Provide the (x, y) coordinate of the cell's center where the given text is located.  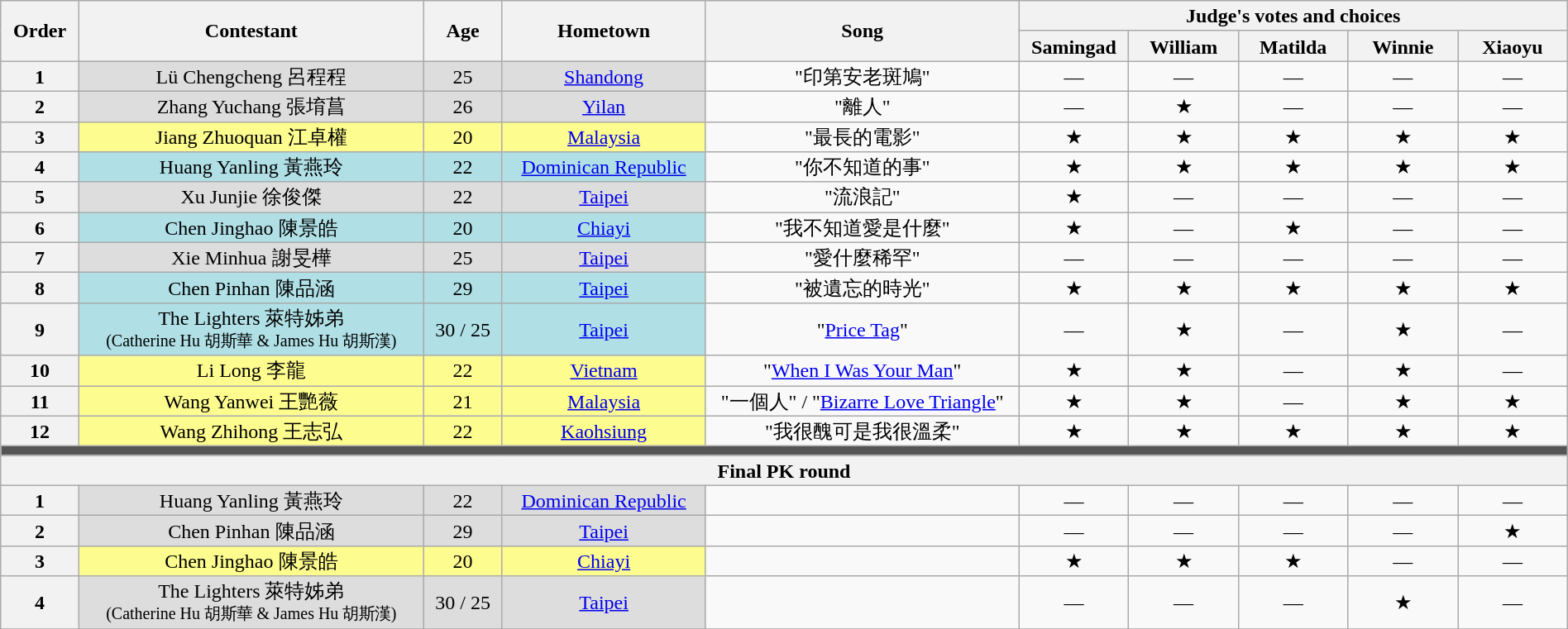
"流浪記" (862, 197)
"一個人" / "Bizarre Love Triangle" (862, 400)
11 (40, 400)
Final PK round (784, 471)
9 (40, 329)
Jiang Zhuoquan 江卓權 (251, 137)
"Price Tag" (862, 329)
Li Long 李龍 (251, 370)
12 (40, 431)
Contestant (251, 31)
8 (40, 288)
Xiaoyu (1513, 46)
Wang Yanwei 王艷薇 (251, 400)
Matilda (1293, 46)
Vietnam (604, 370)
Shandong (604, 76)
7 (40, 258)
"你不知道的事" (862, 167)
Yilan (604, 106)
Order (40, 31)
Winnie (1403, 46)
5 (40, 197)
"最長的電影" (862, 137)
Lü Chengcheng 呂程程 (251, 76)
Song (862, 31)
"我不知道愛是什麼" (862, 228)
Kaohsiung (604, 431)
"離人" (862, 106)
10 (40, 370)
Samingad (1073, 46)
26 (463, 106)
Hometown (604, 31)
Age (463, 31)
Xu Junjie 徐俊傑 (251, 197)
Wang Zhihong 王志弘 (251, 431)
6 (40, 228)
Xie Minhua 謝旻樺 (251, 258)
"印第安老斑鳩" (862, 76)
"被遺忘的時光" (862, 288)
"When I Was Your Man" (862, 370)
21 (463, 400)
Judge's votes and choices (1293, 17)
Zhang Yuchang 張堉菖 (251, 106)
"愛什麼稀罕" (862, 258)
"我很醜可是我很溫柔" (862, 431)
William (1184, 46)
